Return the [X, Y] coordinate for the center point of the cell that contains the specified text.  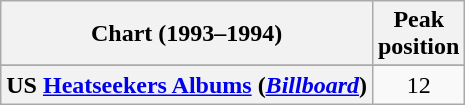
12 [418, 85]
Chart (1993–1994) [187, 34]
Peakposition [418, 34]
US Heatseekers Albums (Billboard) [187, 85]
